Identify which cell holds the provided text, then report its [x, y] central coordinate. 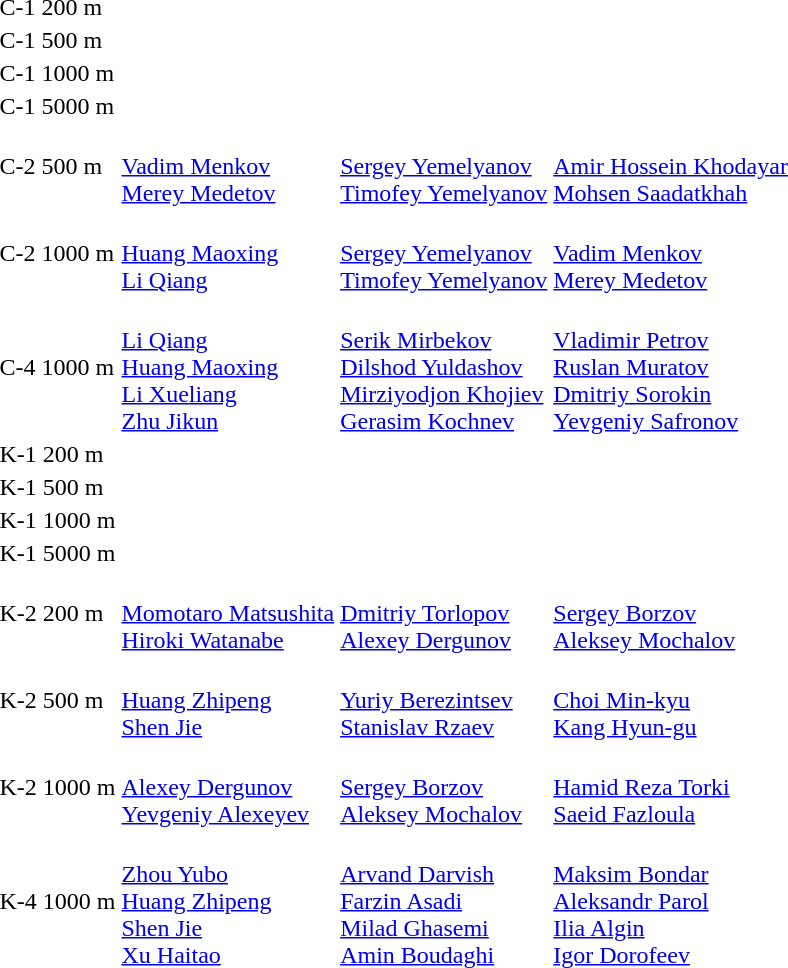
Alexey DergunovYevgeniy Alexeyev [228, 787]
Li QiangHuang MaoxingLi XueliangZhu Jikun [228, 367]
Yuriy BerezintsevStanislav Rzaev [444, 700]
Sergey BorzovAleksey Mochalov [444, 787]
Huang ZhipengShen Jie [228, 700]
Serik MirbekovDilshod YuldashovMirziyodjon KhojievGerasim Kochnev [444, 367]
Dmitriy TorlopovAlexey Dergunov [444, 613]
Momotaro MatsushitaHiroki Watanabe [228, 613]
Huang MaoxingLi Qiang [228, 253]
Vadim MenkovMerey Medetov [228, 166]
